Detect which cell encompasses the target text, then output its (X, Y) center coordinate. 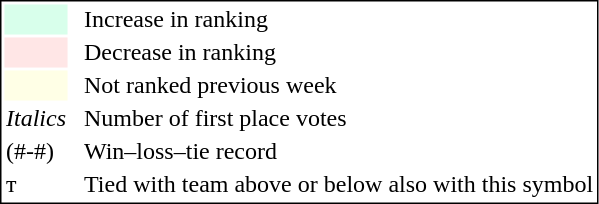
Win–loss–tie record (338, 151)
Not ranked previous week (338, 85)
Increase in ranking (338, 19)
Tied with team above or below also with this symbol (338, 185)
Italics (36, 119)
т (36, 185)
Decrease in ranking (338, 53)
Number of first place votes (338, 119)
(#-#) (36, 151)
